Find where the given text appears and provide that cell's center as [X, Y] coordinate. 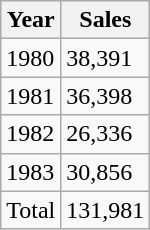
Year [31, 20]
1983 [31, 172]
26,336 [106, 134]
Sales [106, 20]
1980 [31, 58]
1981 [31, 96]
38,391 [106, 58]
Total [31, 210]
131,981 [106, 210]
36,398 [106, 96]
1982 [31, 134]
30,856 [106, 172]
